Provide the [x, y] coordinate of the cell's center where the given text is located.  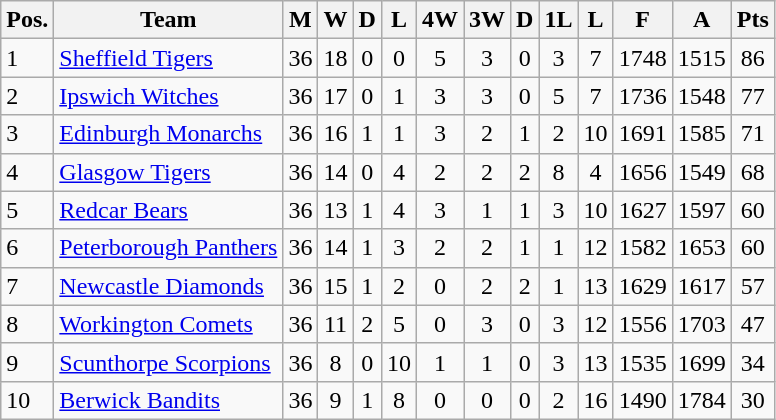
1585 [702, 134]
6 [28, 248]
71 [752, 134]
Redcar Bears [168, 210]
Sheffield Tigers [168, 58]
15 [336, 286]
1515 [702, 58]
Newcastle Diamonds [168, 286]
1535 [642, 362]
Edinburgh Monarchs [168, 134]
Pos. [28, 20]
57 [752, 286]
1691 [642, 134]
1617 [702, 286]
1627 [642, 210]
18 [336, 58]
Workington Comets [168, 324]
A [702, 20]
17 [336, 96]
Ipswich Witches [168, 96]
1597 [702, 210]
Berwick Bandits [168, 400]
30 [752, 400]
1556 [642, 324]
3W [488, 20]
4W [440, 20]
1629 [642, 286]
1748 [642, 58]
Scunthorpe Scorpions [168, 362]
1656 [642, 172]
Team [168, 20]
Pts [752, 20]
1699 [702, 362]
1490 [642, 400]
1549 [702, 172]
1736 [642, 96]
47 [752, 324]
1653 [702, 248]
34 [752, 362]
77 [752, 96]
1784 [702, 400]
68 [752, 172]
F [642, 20]
1703 [702, 324]
W [336, 20]
1548 [702, 96]
1L [558, 20]
M [300, 20]
Peterborough Panthers [168, 248]
1582 [642, 248]
11 [336, 324]
86 [752, 58]
Glasgow Tigers [168, 172]
